Provide the (x, y) coordinate of the cell's center where the given text is located.  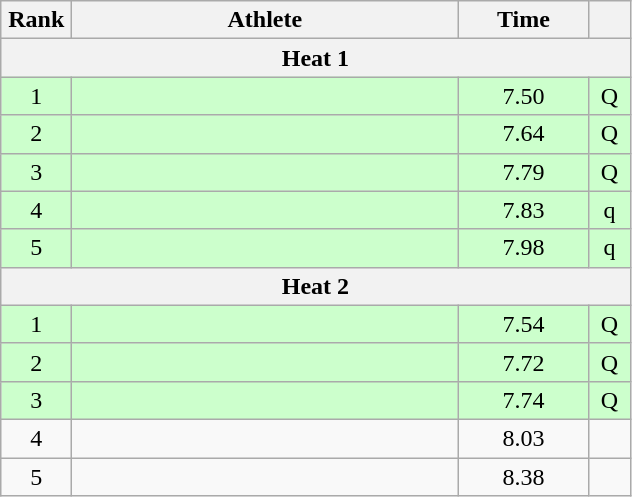
7.83 (524, 210)
Time (524, 20)
7.50 (524, 96)
Rank (36, 20)
8.03 (524, 438)
8.38 (524, 477)
Heat 2 (316, 286)
7.54 (524, 324)
7.74 (524, 400)
7.79 (524, 172)
Athlete (265, 20)
7.98 (524, 248)
7.64 (524, 134)
Heat 1 (316, 58)
7.72 (524, 362)
